Locate the cell with the specified text and output its (X, Y) center coordinate. 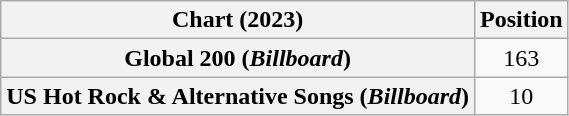
Chart (2023) (238, 20)
10 (521, 96)
Global 200 (Billboard) (238, 58)
US Hot Rock & Alternative Songs (Billboard) (238, 96)
Position (521, 20)
163 (521, 58)
